Capture the cell that displays the provided text and extract its (x, y) central coordinate. 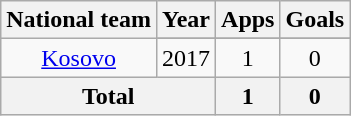
Goals (315, 20)
2017 (186, 58)
Apps (248, 20)
Year (186, 20)
National team (79, 20)
Total (108, 96)
Kosovo (79, 58)
